Detect which cell encompasses the target text, then output its [x, y] center coordinate. 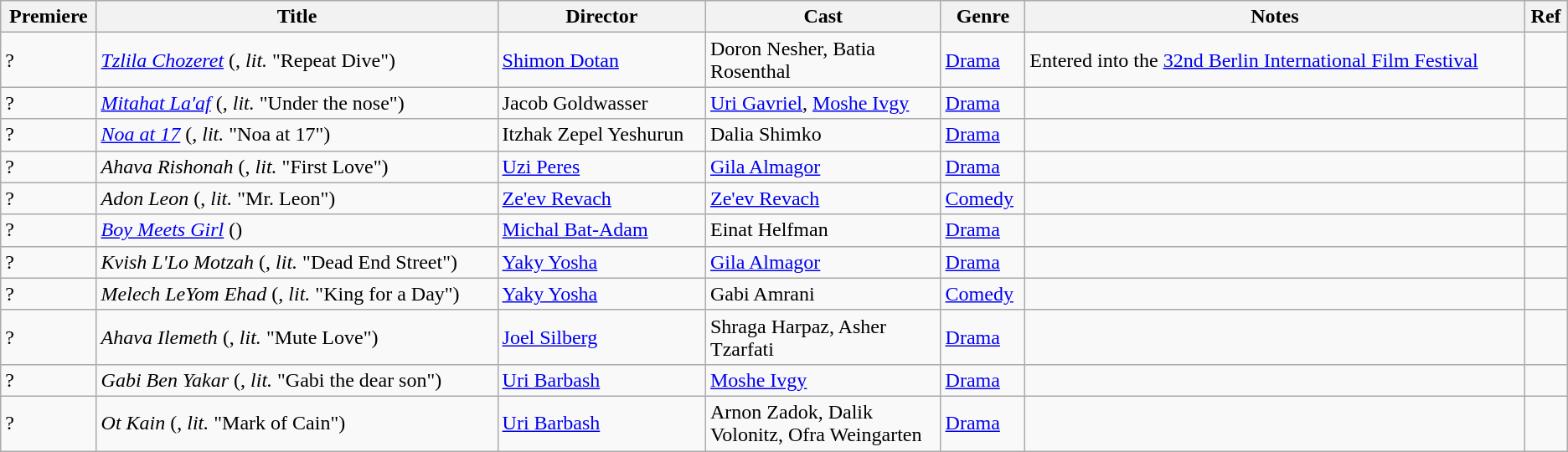
Itzhak Zepel Yeshurun [601, 135]
Tzlila Chozeret (, lit. "Repeat Dive") [297, 60]
Entered into the 32nd Berlin International Film Festival [1275, 60]
Title [297, 17]
Ot Kain (, lit. "Mark of Cain") [297, 424]
Ref [1546, 17]
Gabi Amrani [823, 294]
Moshe Ivgy [823, 380]
Boy Meets Girl () [297, 230]
Ahava Ilemeth (, lit. "Mute Love") [297, 336]
Uri Gavriel, Moshe Ivgy [823, 103]
Gabi Ben Yakar (, lit. "Gabi the dear son") [297, 380]
Genre [983, 17]
Cast [823, 17]
Adon Leon (, lit. "Mr. Leon") [297, 198]
Einat Helfman [823, 230]
Notes [1275, 17]
Premiere [49, 17]
Dalia Shimko [823, 135]
Shimon Dotan [601, 60]
Arnon Zadok, Dalik Volonitz, Ofra Weingarten [823, 424]
Joel Silberg [601, 336]
Ahava Rishonah (, lit. "First Love") [297, 167]
Uzi Peres [601, 167]
Doron Nesher, Batia Rosenthal [823, 60]
Melech LeYom Ehad (, lit. "King for a Day") [297, 294]
Shraga Harpaz, Asher Tzarfati [823, 336]
Mitahat La'af (, lit. "Under the nose") [297, 103]
Noa at 17 (, lit. "Noa at 17") [297, 135]
Kvish L'Lo Motzah (, lit. "Dead End Street") [297, 262]
Director [601, 17]
Jacob Goldwasser [601, 103]
Michal Bat-Adam [601, 230]
